Scan for the cell matching the given text and deliver its [X, Y] coordinate at center. 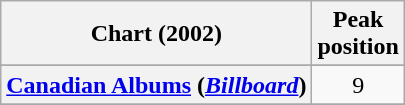
Peakposition [358, 34]
Canadian Albums (Billboard) [156, 85]
9 [358, 85]
Chart (2002) [156, 34]
